Identify which cell holds the provided text, then report its [X, Y] central coordinate. 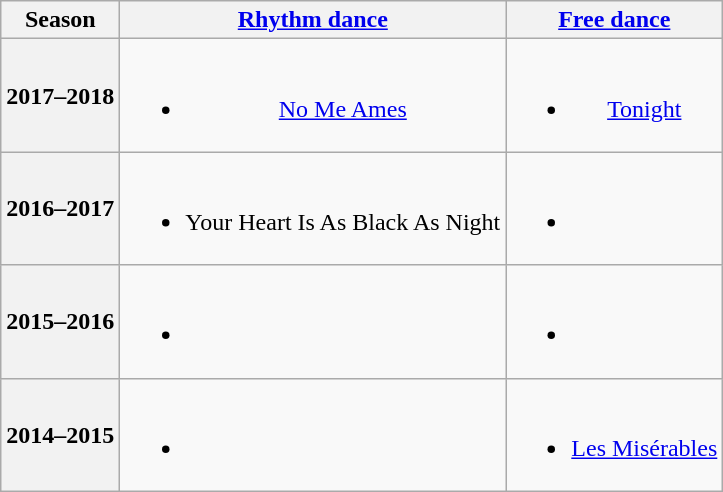
Free dance [614, 20]
2014–2015 [60, 434]
Les Misérables [614, 434]
Tonight [614, 96]
Your Heart Is As Black As Night [313, 208]
No Me Ames [313, 96]
2015–2016 [60, 322]
2016–2017 [60, 208]
Rhythm dance [313, 20]
2017–2018 [60, 96]
Season [60, 20]
